Search for the cell housing the specified text and yield its (x, y) center coordinate. 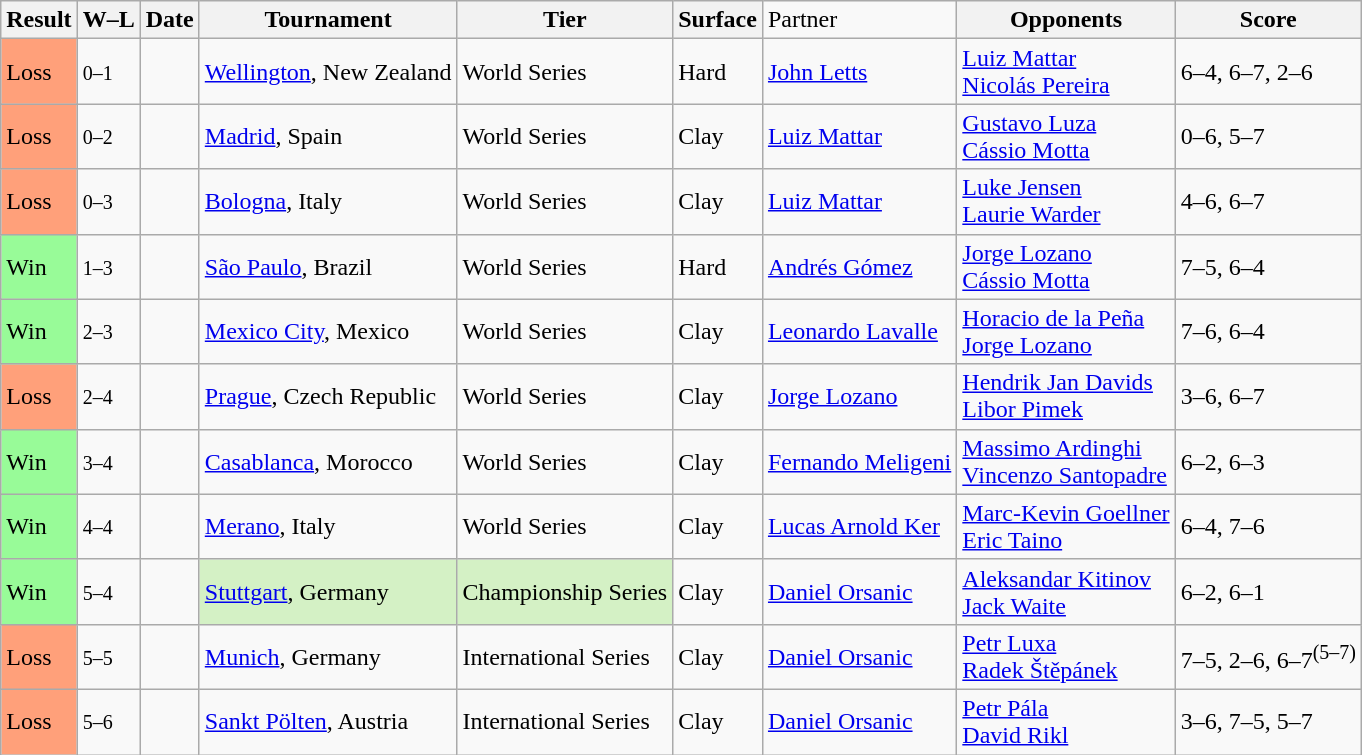
0–1 (108, 72)
Madrid, Spain (328, 136)
Massimo Ardinghi Vincenzo Santopadre (1066, 462)
Luke Jensen Laurie Warder (1066, 202)
0–6, 5–7 (1268, 136)
4–6, 6–7 (1268, 202)
0–3 (108, 202)
Petr Luxa Radek Štěpánek (1066, 656)
Date (170, 20)
Tournament (328, 20)
4–4 (108, 526)
Munich, Germany (328, 656)
Wellington, New Zealand (328, 72)
6–4, 7–6 (1268, 526)
Aleksandar Kitinov Jack Waite (1066, 592)
Lucas Arnold Ker (859, 526)
Petr Pála David Rikl (1066, 722)
Fernando Meligeni (859, 462)
Jorge Lozano (859, 396)
Opponents (1066, 20)
Casablanca, Morocco (328, 462)
2–4 (108, 396)
Jorge Lozano Cássio Motta (1066, 266)
Championship Series (565, 592)
Hendrik Jan Davids Libor Pimek (1066, 396)
3–6, 7–5, 5–7 (1268, 722)
W–L (108, 20)
Andrés Gómez (859, 266)
Gustavo Luza Cássio Motta (1066, 136)
Horacio de la Peña Jorge Lozano (1066, 332)
7–5, 6–4 (1268, 266)
5–5 (108, 656)
6–2, 6–3 (1268, 462)
6–4, 6–7, 2–6 (1268, 72)
1–3 (108, 266)
Result (39, 20)
5–4 (108, 592)
Mexico City, Mexico (328, 332)
0–2 (108, 136)
Leonardo Lavalle (859, 332)
São Paulo, Brazil (328, 266)
2–3 (108, 332)
Marc-Kevin Goellner Eric Taino (1066, 526)
Tier (565, 20)
Partner (859, 20)
Bologna, Italy (328, 202)
7–5, 2–6, 6–7(5–7) (1268, 656)
3–4 (108, 462)
7–6, 6–4 (1268, 332)
5–6 (108, 722)
Score (1268, 20)
Prague, Czech Republic (328, 396)
Luiz Mattar Nicolás Pereira (1066, 72)
Stuttgart, Germany (328, 592)
3–6, 6–7 (1268, 396)
John Letts (859, 72)
6–2, 6–1 (1268, 592)
Surface (718, 20)
Sankt Pölten, Austria (328, 722)
Merano, Italy (328, 526)
